From the cell containing the given text, extract its center point as [x, y] coordinate. 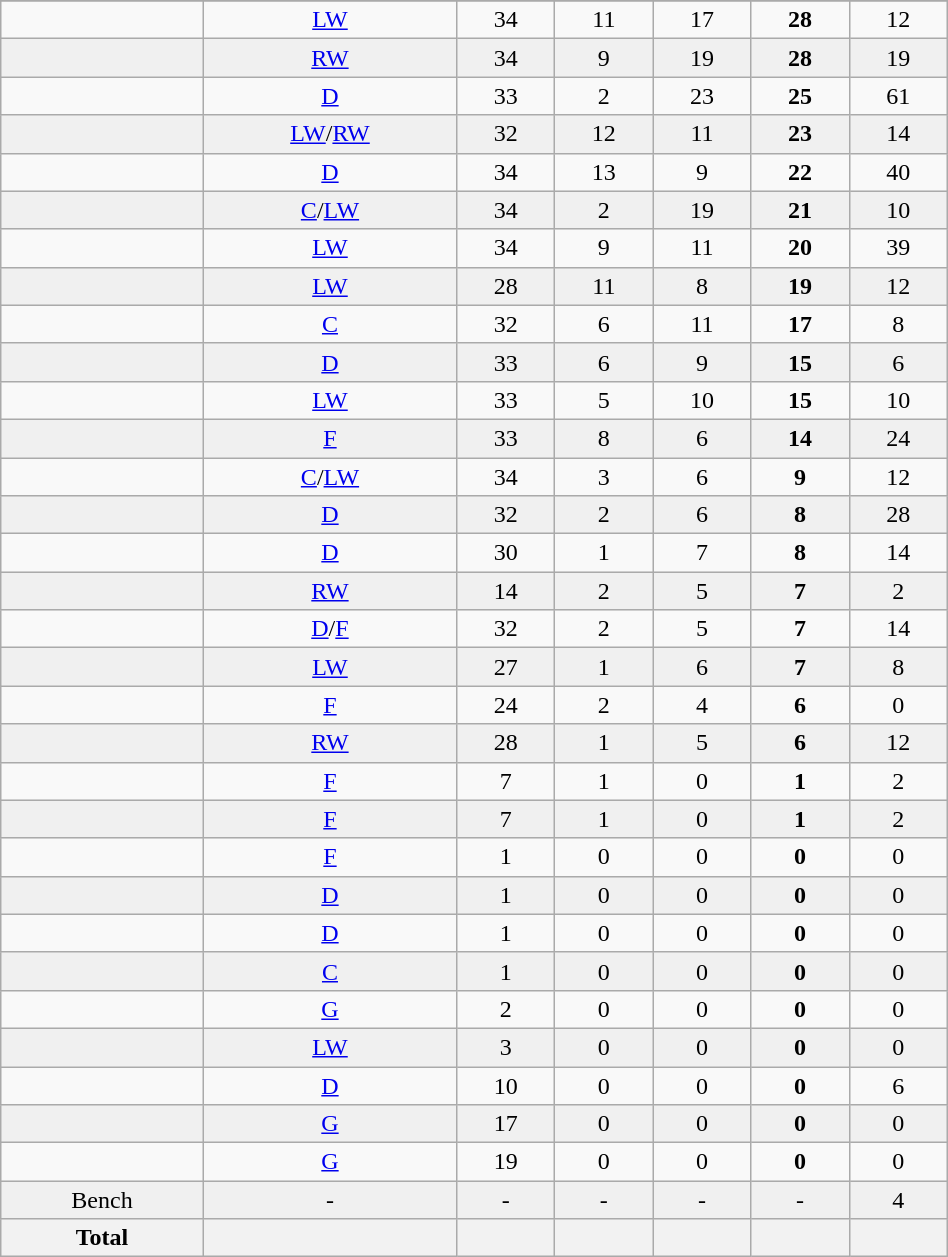
39 [898, 248]
21 [800, 210]
61 [898, 96]
40 [898, 172]
13 [604, 172]
D/F [330, 629]
30 [506, 553]
20 [800, 248]
Total [102, 1238]
25 [800, 96]
LW/RW [330, 134]
22 [800, 172]
27 [506, 667]
Bench [102, 1200]
